Output the [X, Y] coordinate of the center of the cell containing the given text.  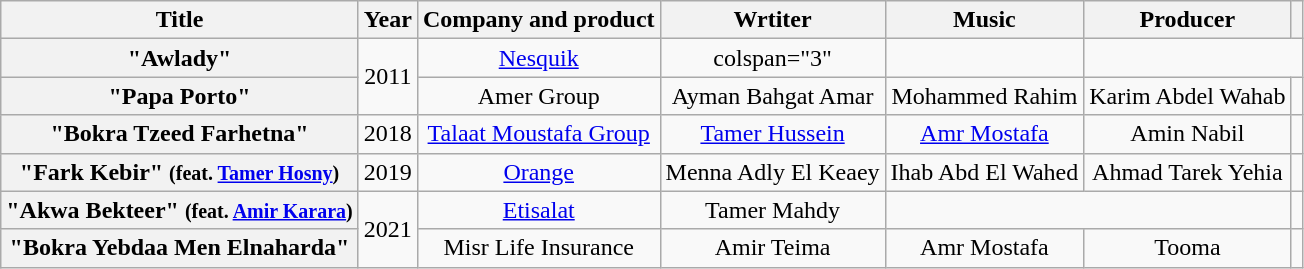
Amin Nabil [1188, 134]
2019 [388, 172]
Ahmad Tarek Yehia [1188, 172]
Talaat Moustafa Group [538, 134]
Tamer Hussein [772, 134]
Title [180, 20]
Ayman Bahgat Amar [772, 96]
"Bokra Tzeed Farhetna" [180, 134]
Tamer Mahdy [772, 210]
Ihab Abd El Wahed [984, 172]
"Fark Kebir" (feat. Tamer Hosny) [180, 172]
Amer Group [538, 96]
2018 [388, 134]
Mohammed Rahim [984, 96]
Nesquik [538, 58]
Company and product [538, 20]
Orange [538, 172]
"Akwa Bekteer" (feat. Amir Karara) [180, 210]
2011 [388, 77]
"Awlady" [180, 58]
colspan="3" [772, 58]
Wrtiter [772, 20]
Producer [1188, 20]
Etisalat [538, 210]
Menna Adly El Keaey [772, 172]
Amir Teima [772, 248]
Misr Life Insurance [538, 248]
"Papa Porto" [180, 96]
Tooma [1188, 248]
Music [984, 20]
Year [388, 20]
2021 [388, 229]
Karim Abdel Wahab [1188, 96]
"Bokra Yebdaa Men Elnaharda" [180, 248]
